From the cell containing the given text, extract its center point as [X, Y] coordinate. 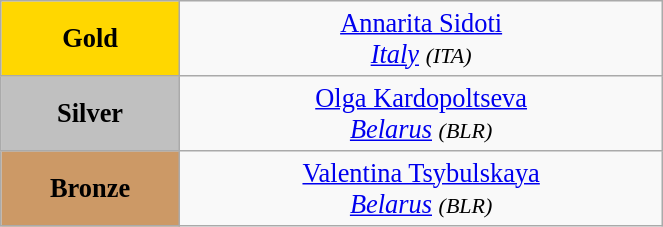
Annarita SidotiItaly (ITA) [420, 38]
Valentina TsybulskayaBelarus (BLR) [420, 188]
Bronze [90, 188]
Olga KardopoltsevaBelarus (BLR) [420, 112]
Gold [90, 38]
Silver [90, 112]
